Find where the given text appears and provide that cell's center as (x, y) coordinate. 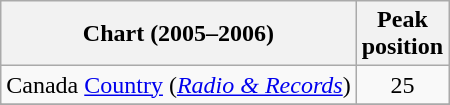
Chart (2005–2006) (178, 34)
Peakposition (402, 34)
Canada Country (Radio & Records) (178, 85)
25 (402, 85)
